Provide the [X, Y] coordinate of the cell's center where the given text is located.  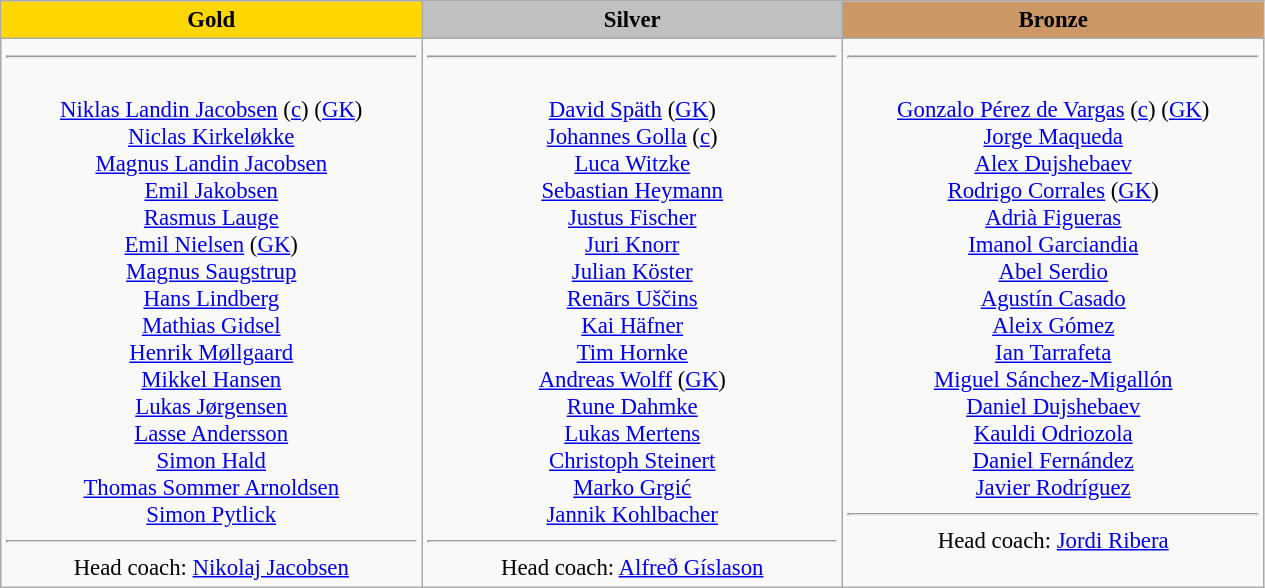
Bronze [1054, 20]
Gold [212, 20]
Silver [632, 20]
